For the text-containing cell, return its midpoint in (X, Y) coordinate format. 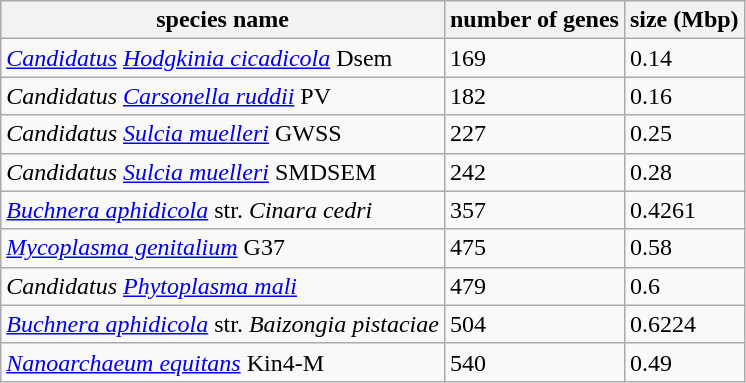
Nanoarchaeum equitans Kin4-M (223, 362)
Candidatus Hodgkinia cicadicola Dsem (223, 58)
size (Mbp) (684, 20)
182 (534, 96)
169 (534, 58)
Candidatus Phytoplasma mali (223, 286)
0.14 (684, 58)
504 (534, 324)
Buchnera aphidicola str. Cinara cedri (223, 210)
Candidatus Sulcia muelleri GWSS (223, 134)
0.16 (684, 96)
0.58 (684, 248)
540 (534, 362)
0.25 (684, 134)
0.49 (684, 362)
Buchnera aphidicola str. Baizongia pistaciae (223, 324)
species name (223, 20)
number of genes (534, 20)
Mycoplasma genitalium G37 (223, 248)
0.6224 (684, 324)
479 (534, 286)
Candidatus Sulcia muelleri SMDSEM (223, 172)
0.4261 (684, 210)
357 (534, 210)
Candidatus Carsonella ruddii PV (223, 96)
227 (534, 134)
475 (534, 248)
242 (534, 172)
0.28 (684, 172)
0.6 (684, 286)
